Locate the cell with the specified text and output its [x, y] center coordinate. 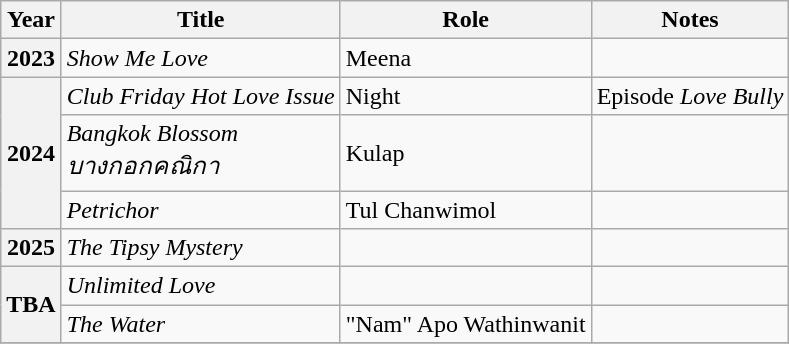
Role [466, 20]
Episode Love Bully [690, 96]
Night [466, 96]
Meena [466, 58]
Title [200, 20]
Notes [690, 20]
"Nam" Apo Wathinwanit [466, 324]
Bangkok Blossomบางกอกคณิกา [200, 153]
2024 [31, 153]
2025 [31, 248]
Year [31, 20]
Tul Chanwimol [466, 209]
TBA [31, 305]
The Tipsy Mystery [200, 248]
Kulap [466, 153]
Club Friday Hot Love Issue [200, 96]
2023 [31, 58]
Show Me Love [200, 58]
The Water [200, 324]
Unlimited Love [200, 286]
Petrichor [200, 209]
